Output the [x, y] coordinate of the center of the cell containing the given text.  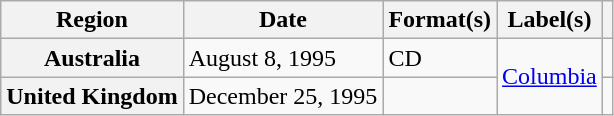
August 8, 1995 [283, 58]
United Kingdom [92, 96]
Label(s) [550, 20]
Region [92, 20]
December 25, 1995 [283, 96]
CD [440, 58]
Columbia [550, 77]
Australia [92, 58]
Format(s) [440, 20]
Date [283, 20]
